Pinpoint the cell where the given text exists, returning its (X, Y) midpoint coordinate. 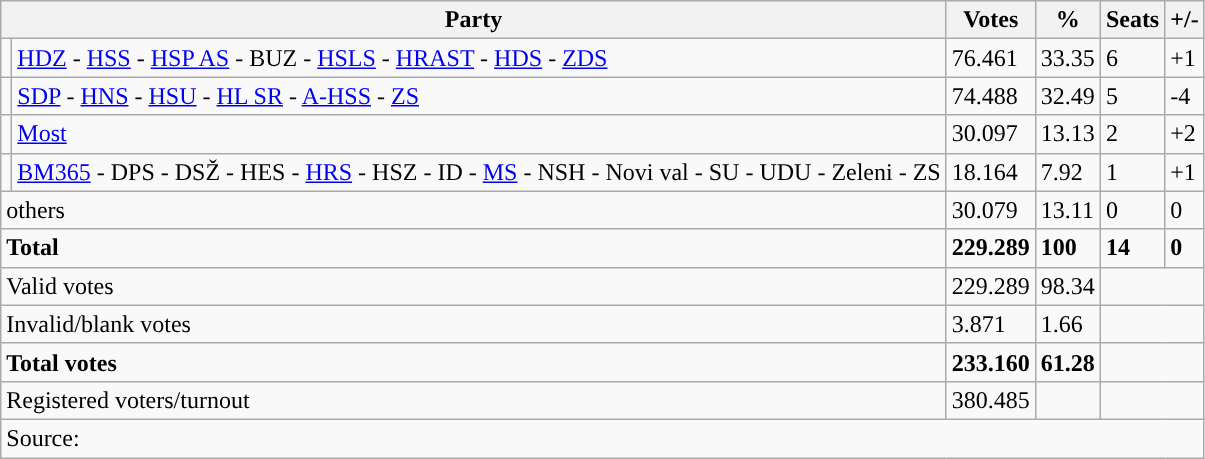
100 (1068, 248)
SDP - HNS - HSU - HL SR - A-HSS - ZS (479, 96)
74.488 (990, 96)
Total (474, 248)
-4 (1184, 96)
1.66 (1068, 324)
Seats (1132, 20)
Party (474, 20)
76.461 (990, 58)
Registered voters/turnout (474, 400)
others (474, 210)
61.28 (1068, 362)
1 (1132, 172)
2 (1132, 134)
BM365 - DPS - DSŽ - HES - HRS - HSZ - ID - MS - NSH - Novi val - SU - UDU - Zeleni - ZS (479, 172)
98.34 (1068, 286)
5 (1132, 96)
32.49 (1068, 96)
233.160 (990, 362)
Valid votes (474, 286)
Votes (990, 20)
380.485 (990, 400)
7.92 (1068, 172)
33.35 (1068, 58)
Source: (602, 438)
Most (479, 134)
14 (1132, 248)
13.13 (1068, 134)
30.097 (990, 134)
+2 (1184, 134)
3.871 (990, 324)
18.164 (990, 172)
+/- (1184, 20)
Invalid/blank votes (474, 324)
% (1068, 20)
30.079 (990, 210)
6 (1132, 58)
13.11 (1068, 210)
Total votes (474, 362)
HDZ - HSS - HSP AS - BUZ - HSLS - HRAST - HDS - ZDS (479, 58)
